Detect which cell encompasses the target text, then output its (x, y) center coordinate. 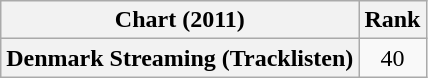
40 (392, 58)
Chart (2011) (180, 20)
Rank (392, 20)
Denmark Streaming (Tracklisten) (180, 58)
